Identify which cell holds the provided text, then report its (X, Y) central coordinate. 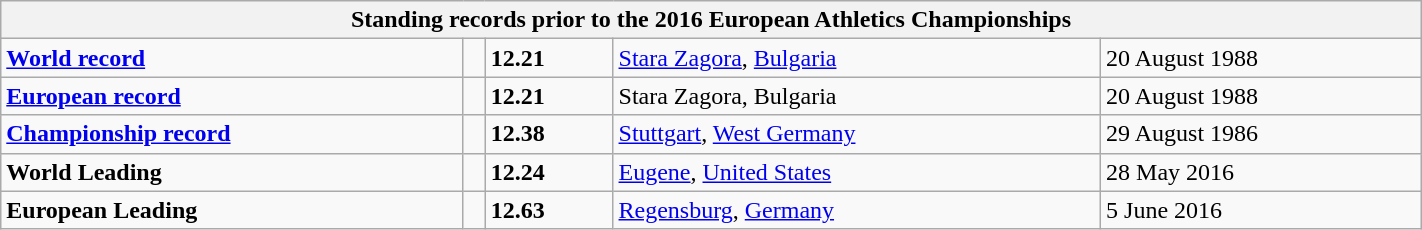
European record (232, 96)
28 May 2016 (1262, 172)
Eugene, United States (857, 172)
Championship record (232, 134)
World Leading (232, 172)
Regensburg, Germany (857, 210)
5 June 2016 (1262, 210)
12.63 (549, 210)
Standing records prior to the 2016 European Athletics Championships (711, 20)
29 August 1986 (1262, 134)
European Leading (232, 210)
Stuttgart, West Germany (857, 134)
12.24 (549, 172)
World record (232, 58)
12.38 (549, 134)
